Capture the cell that displays the provided text and extract its (x, y) central coordinate. 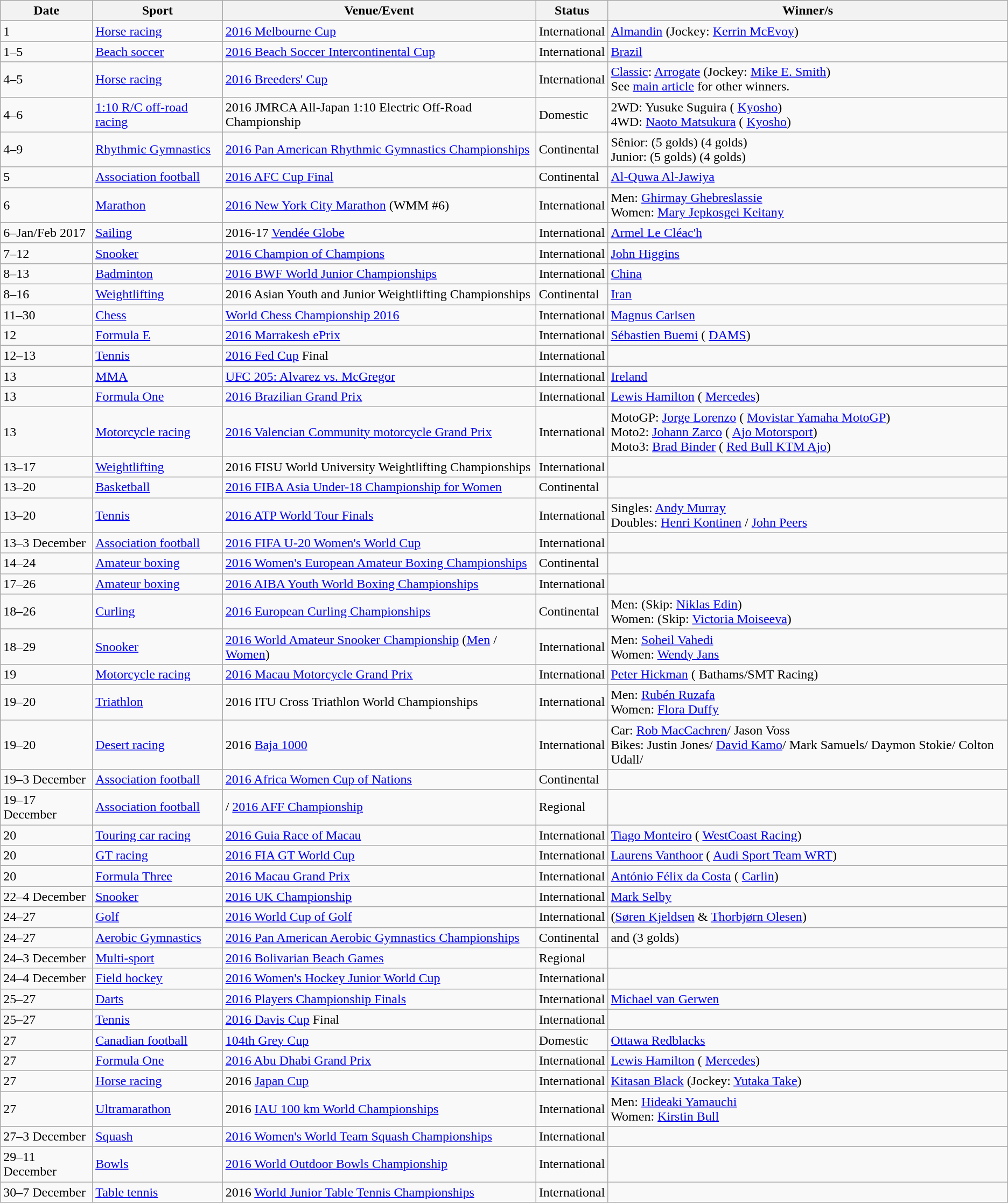
GT racing (158, 856)
Men: Soheil VahediWomen: Wendy Jans (808, 646)
12–13 (46, 356)
Rhythmic Gymnastics (158, 150)
Iran (808, 294)
2016 Asian Youth and Junior Weightlifting Championships (379, 294)
2016 Davis Cup Final (379, 1019)
19 (46, 674)
Sébastien Buemi ( DAMS) (808, 335)
Singles: Andy MurrayDoubles: Henri Kontinen / John Peers (808, 515)
2016 Fed Cup Final (379, 356)
Triathlon (158, 702)
2016 Women's World Team Squash Championships (379, 1137)
2WD: Yusuke Suguira ( Kyosho)4WD: Naoto Matsukura ( Kyosho) (808, 114)
2016 Guia Race of Macau (379, 835)
2016 JMRCA All-Japan 1:10 Electric Off-Road Championship (379, 114)
2016 FIFA U-20 Women's World Cup (379, 543)
World Chess Championship 2016 (379, 315)
2016 Baja 1000 (379, 744)
11–30 (46, 315)
Marathon (158, 205)
7–12 (46, 253)
2016 Melbourne Cup (379, 31)
14–24 (46, 563)
Formula Three (158, 876)
4–9 (46, 150)
Men: Ghirmay GhebreslassieWomen: Mary Jepkosgei Keitany (808, 205)
2016 European Curling Championships (379, 612)
Sailing (158, 233)
17–26 (46, 584)
Sênior: (5 golds) (4 golds) Junior: (5 golds) (4 golds) (808, 150)
Tiago Monteiro ( WestCoast Racing) (808, 835)
Ireland (808, 376)
2016 AIBA Youth World Boxing Championships (379, 584)
Kitasan Black (Jockey: Yutaka Take) (808, 1081)
2016 Africa Women Cup of Nations (379, 780)
2016 IAU 100 km World Championships (379, 1108)
Classic: Arrogate (Jockey: Mike E. Smith)See main article for other winners. (808, 80)
2016 World Cup of Golf (379, 917)
8–13 (46, 274)
Chess (158, 315)
Date (46, 11)
2016 Macau Motorcycle Grand Prix (379, 674)
John Higgins (808, 253)
2016 Japan Cup (379, 1081)
2016 FISU World University Weightlifting Championships (379, 467)
Sport (158, 11)
2016 Breeders' Cup (379, 80)
Desert racing (158, 744)
30–7 December (46, 1192)
Mark Selby (808, 897)
Bowls (158, 1164)
1 (46, 31)
2016 New York City Marathon (WMM #6) (379, 205)
5 (46, 177)
13–17 (46, 467)
Field hockey (158, 978)
18–26 (46, 612)
Men: Hideaki YamauchiWomen: Kirstin Bull (808, 1108)
8–16 (46, 294)
Laurens Vanthoor ( Audi Sport Team WRT) (808, 856)
MotoGP: Jorge Lorenzo ( Movistar Yamaha MotoGP)Moto2: Johann Zarco ( Ajo Motorsport)Moto3: Brad Binder ( Red Bull KTM Ajo) (808, 432)
2016 Women's Hockey Junior World Cup (379, 978)
2016 Valencian Community motorcycle Grand Prix (379, 432)
12 (46, 335)
Ultramarathon (158, 1108)
UFC 205: Alvarez vs. McGregor (379, 376)
China (808, 274)
2016 UK Championship (379, 897)
2016 Pan American Aerobic Gymnastics Championships (379, 938)
Winner/s (808, 11)
Brazil (808, 52)
2016 Beach Soccer Intercontinental Cup (379, 52)
Basketball (158, 487)
Men: Rubén RuzafaWomen: Flora Duffy (808, 702)
Badminton (158, 274)
2016 Players Championship Finals (379, 999)
13–3 December (46, 543)
MMA (158, 376)
1–5 (46, 52)
Aerobic Gymnastics (158, 938)
24–3 December (46, 958)
Formula E (158, 335)
2016 ITU Cross Triathlon World Championships (379, 702)
Squash (158, 1137)
Car: Rob MacCachren/ Jason VossBikes: Justin Jones/ David Kamo/ Mark Samuels/ Daymon Stokie/ Colton Udall/ (808, 744)
2016 World Junior Table Tennis Championships (379, 1192)
Curling (158, 612)
22–4 December (46, 897)
2016-17 Vendée Globe (379, 233)
2016 Pan American Rhythmic Gymnastics Championships (379, 150)
29–11 December (46, 1164)
Status (572, 11)
Ottawa Redblacks (808, 1040)
27–3 December (46, 1137)
Magnus Carlsen (808, 315)
and (3 golds) (808, 938)
Multi-sport (158, 958)
4–6 (46, 114)
Al-Quwa Al-Jawiya (808, 177)
/ 2016 AFF Championship (379, 808)
2016 Marrakesh ePrix (379, 335)
2016 Champion of Champions (379, 253)
2016 World Outdoor Bowls Championship (379, 1164)
2016 Abu Dhabi Grand Prix (379, 1060)
6–Jan/Feb 2017 (46, 233)
104th Grey Cup (379, 1040)
2016 FIBA Asia Under-18 Championship for Women (379, 487)
Darts (158, 999)
2016 AFC Cup Final (379, 177)
1:10 R/C off-road racing (158, 114)
6 (46, 205)
2016 Bolivarian Beach Games (379, 958)
Michael van Gerwen (808, 999)
18–29 (46, 646)
2016 Brazilian Grand Prix (379, 397)
(Søren Kjeldsen & Thorbjørn Olesen) (808, 917)
19–17 December (46, 808)
19–3 December (46, 780)
Peter Hickman ( Bathams/SMT Racing) (808, 674)
António Félix da Costa ( Carlin) (808, 876)
2016 ATP World Tour Finals (379, 515)
Canadian football (158, 1040)
2016 BWF World Junior Championships (379, 274)
2016 World Amateur Snooker Championship (Men / Women) (379, 646)
Beach soccer (158, 52)
24–4 December (46, 978)
Touring car racing (158, 835)
Table tennis (158, 1192)
Men: (Skip: Niklas Edin)Women: (Skip: Victoria Moiseeva) (808, 612)
2016 Macau Grand Prix (379, 876)
2016 FIA GT World Cup (379, 856)
Venue/Event (379, 11)
2016 Women's European Amateur Boxing Championships (379, 563)
4–5 (46, 80)
Armel Le Cléac'h (808, 233)
Golf (158, 917)
Almandin (Jockey: Kerrin McEvoy) (808, 31)
